Pinpoint the cell where the given text exists, returning its [X, Y] midpoint coordinate. 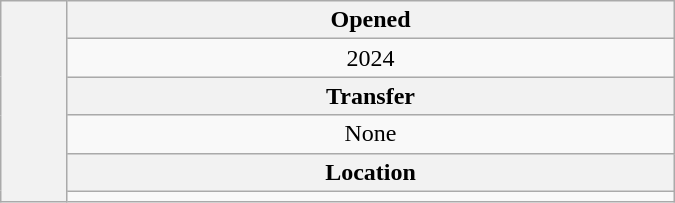
Location [370, 172]
Opened [370, 20]
Transfer [370, 96]
None [370, 134]
2024 [370, 58]
